Find where the given text appears and provide that cell's center as [X, Y] coordinate. 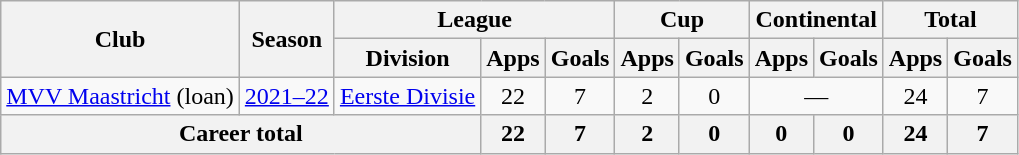
Career total [241, 134]
Club [120, 39]
Season [286, 39]
MVV Maastricht (loan) [120, 96]
Total [950, 20]
— [816, 96]
League [474, 20]
Cup [682, 20]
2021–22 [286, 96]
Continental [816, 20]
Division [407, 58]
Eerste Divisie [407, 96]
